Identify which cell holds the provided text, then report its [x, y] central coordinate. 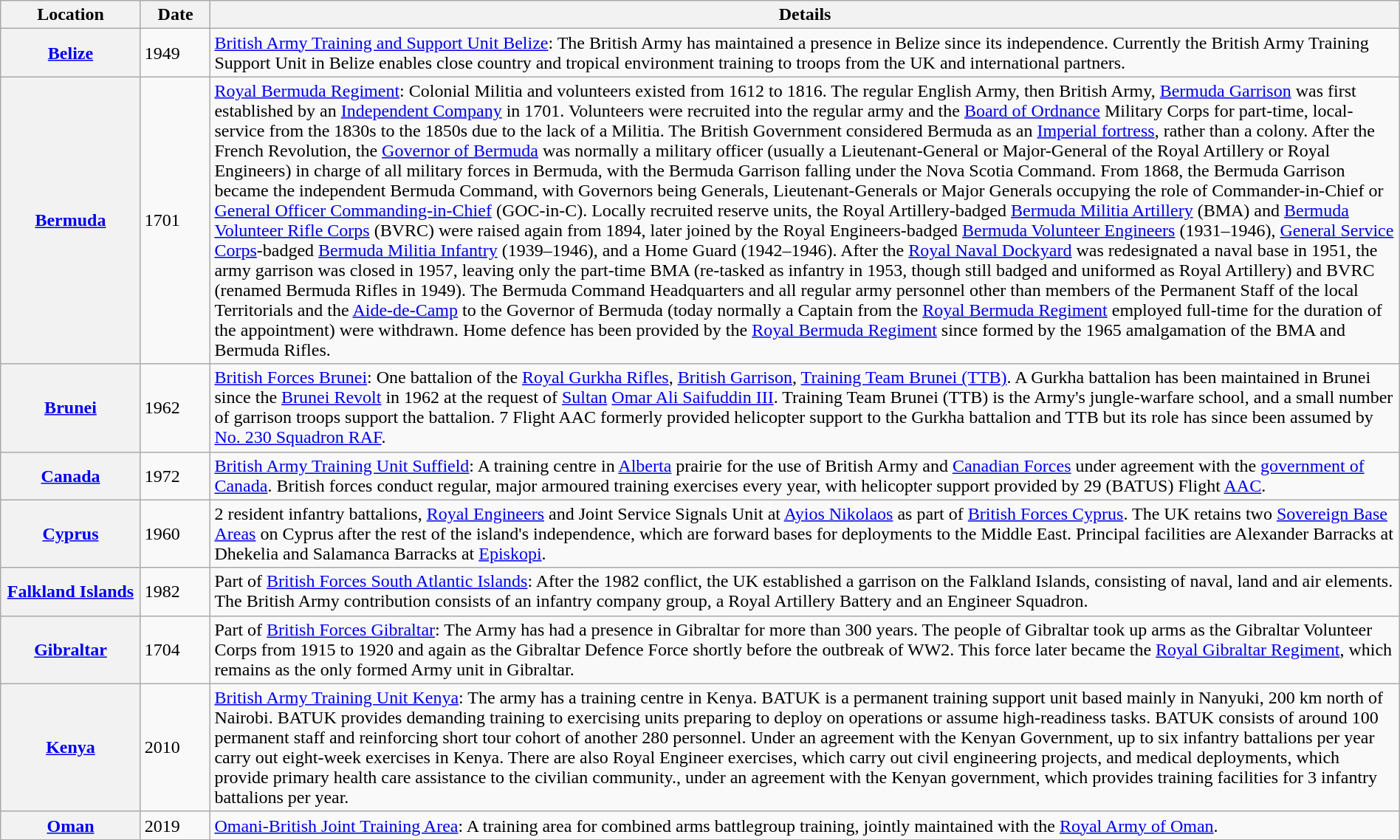
Gibraltar [71, 650]
1704 [176, 650]
Cyprus [71, 534]
1982 [176, 592]
1960 [176, 534]
Canada [71, 475]
2019 [176, 825]
1949 [176, 53]
Falkland Islands [71, 592]
1701 [176, 220]
Belize [71, 53]
1972 [176, 475]
Date [176, 15]
Bermuda [71, 220]
Omani-British Joint Training Area: A training area for combined arms battlegroup training, jointly maintained with the Royal Army of Oman. [805, 825]
Location [71, 15]
2010 [176, 747]
Oman [71, 825]
Details [805, 15]
Kenya [71, 747]
Brunei [71, 407]
1962 [176, 407]
